Output the [X, Y] coordinate of the center of the cell containing the given text.  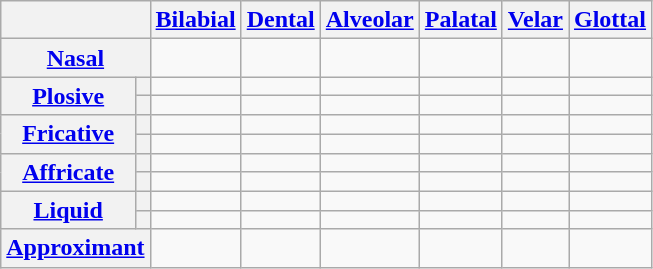
Dental [280, 20]
Approximant [76, 248]
Bilabial [196, 20]
Palatal [460, 20]
Affricate [68, 172]
Liquid [68, 210]
Alveolar [370, 20]
Nasal [76, 58]
Fricative [68, 134]
Plosive [68, 96]
Glottal [610, 20]
Velar [535, 20]
